Locate the cell with the specified text and output its (x, y) center coordinate. 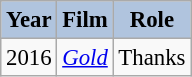
2016 (29, 58)
Thanks (152, 58)
Year (29, 20)
Film (85, 20)
Gold (85, 58)
Role (152, 20)
